Extract the [x, y] coordinate from the center of the cell holding the provided text.  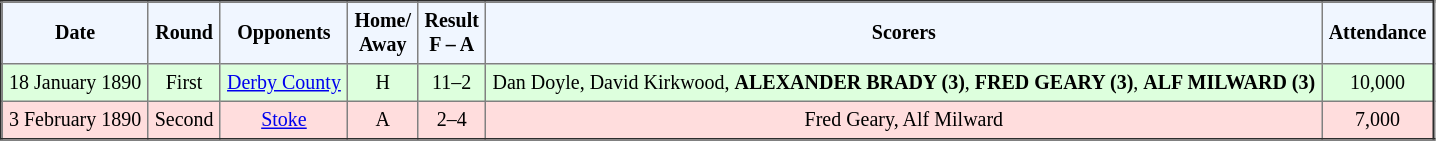
First [184, 83]
ResultF – A [452, 33]
Dan Doyle, David Kirkwood, ALEXANDER BRADY (3), FRED GEARY (3), ALF MILWARD (3) [904, 83]
3 February 1890 [75, 120]
A [383, 120]
Fred Geary, Alf Milward [904, 120]
2–4 [452, 120]
10,000 [1378, 83]
7,000 [1378, 120]
Attendance [1378, 33]
Home/Away [383, 33]
H [383, 83]
Round [184, 33]
Stoke [284, 120]
Scorers [904, 33]
Derby County [284, 83]
Opponents [284, 33]
Second [184, 120]
Date [75, 33]
11–2 [452, 83]
18 January 1890 [75, 83]
